Scan for the cell matching the given text and deliver its (x, y) coordinate at center. 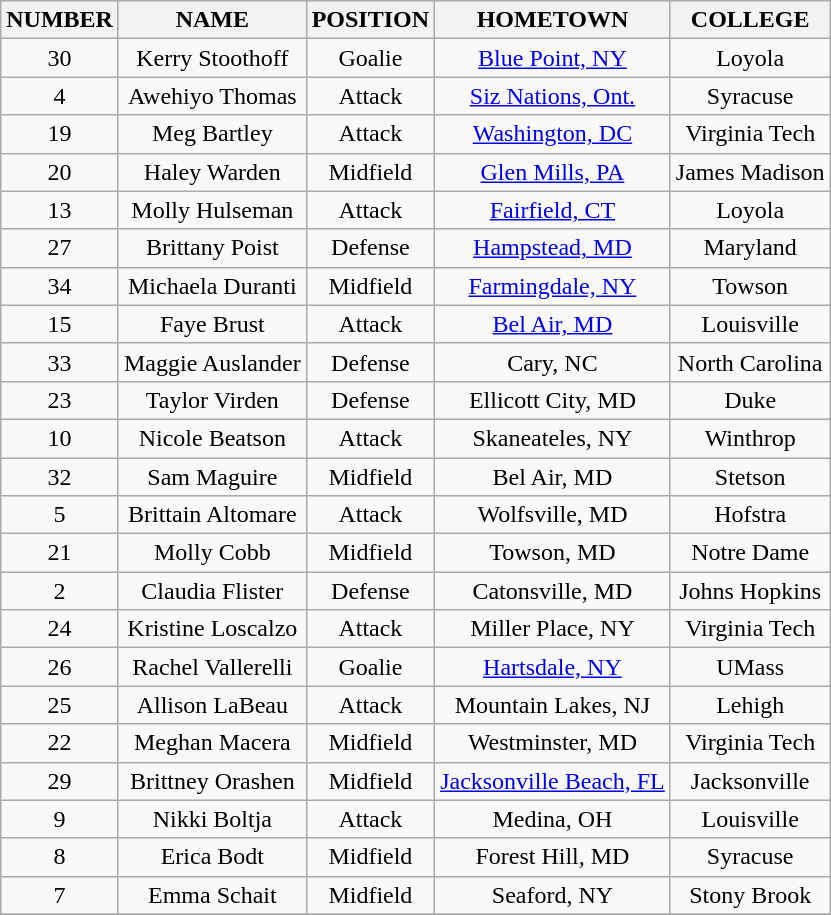
Molly Hulseman (212, 210)
Notre Dame (750, 553)
Maryland (750, 248)
Kerry Stoothoff (212, 58)
Cary, NC (553, 362)
10 (60, 438)
Awehiyo Thomas (212, 96)
Blue Point, NY (553, 58)
2 (60, 591)
Mountain Lakes, NJ (553, 705)
9 (60, 819)
21 (60, 553)
Sam Maguire (212, 477)
Nicole Beatson (212, 438)
Taylor Virden (212, 400)
Farmingdale, NY (553, 286)
34 (60, 286)
Jacksonville (750, 781)
7 (60, 895)
Wolfsville, MD (553, 515)
26 (60, 667)
Hampstead, MD (553, 248)
8 (60, 857)
Nikki Boltja (212, 819)
30 (60, 58)
Michaela Duranti (212, 286)
Stetson (750, 477)
13 (60, 210)
Kristine Loscalzo (212, 629)
Hofstra (750, 515)
5 (60, 515)
4 (60, 96)
29 (60, 781)
UMass (750, 667)
24 (60, 629)
Meg Bartley (212, 134)
Miller Place, NY (553, 629)
Lehigh (750, 705)
Brittney Orashen (212, 781)
Faye Brust (212, 324)
Glen Mills, PA (553, 172)
Molly Cobb (212, 553)
Brittain Altomare (212, 515)
20 (60, 172)
Brittany Poist (212, 248)
Haley Warden (212, 172)
COLLEGE (750, 20)
Forest Hill, MD (553, 857)
27 (60, 248)
Hartsdale, NY (553, 667)
Fairfield, CT (553, 210)
Medina, OH (553, 819)
NUMBER (60, 20)
Stony Brook (750, 895)
Washington, DC (553, 134)
Catonsville, MD (553, 591)
NAME (212, 20)
Jacksonville Beach, FL (553, 781)
HOMETOWN (553, 20)
Skaneateles, NY (553, 438)
Towson (750, 286)
Seaford, NY (553, 895)
James Madison (750, 172)
Erica Bodt (212, 857)
23 (60, 400)
25 (60, 705)
Claudia Flister (212, 591)
Ellicott City, MD (553, 400)
Emma Schait (212, 895)
Johns Hopkins (750, 591)
Duke (750, 400)
Maggie Auslander (212, 362)
32 (60, 477)
North Carolina (750, 362)
Rachel Vallerelli (212, 667)
15 (60, 324)
POSITION (370, 20)
Siz Nations, Ont. (553, 96)
Meghan Macera (212, 743)
22 (60, 743)
Westminster, MD (553, 743)
Allison LaBeau (212, 705)
Winthrop (750, 438)
Towson, MD (553, 553)
33 (60, 362)
19 (60, 134)
